Return the (x, y) coordinate for the center point of the cell that contains the specified text.  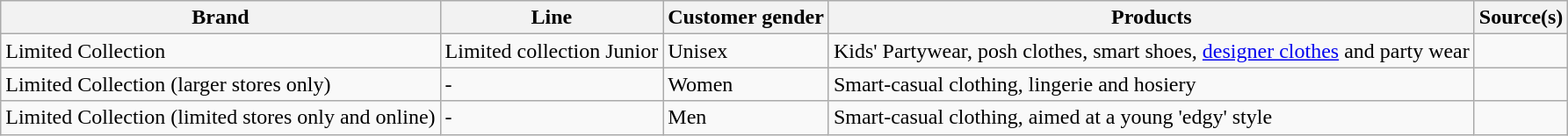
Smart-casual clothing, aimed at a young 'edgy' style (1151, 118)
Customer gender (747, 18)
Line (552, 18)
Smart-casual clothing, lingerie and hosiery (1151, 84)
Women (747, 84)
Limited Collection (larger stores only) (220, 84)
Unisex (747, 51)
Kids' Partywear, posh clothes, smart shoes, designer clothes and party wear (1151, 51)
Products (1151, 18)
Source(s) (1521, 18)
Limited Collection (limited stores only and online) (220, 118)
Men (747, 118)
Brand (220, 18)
Limited Collection (220, 51)
Limited collection Junior (552, 51)
